Extract the [X, Y] coordinate from the center of the cell holding the provided text.  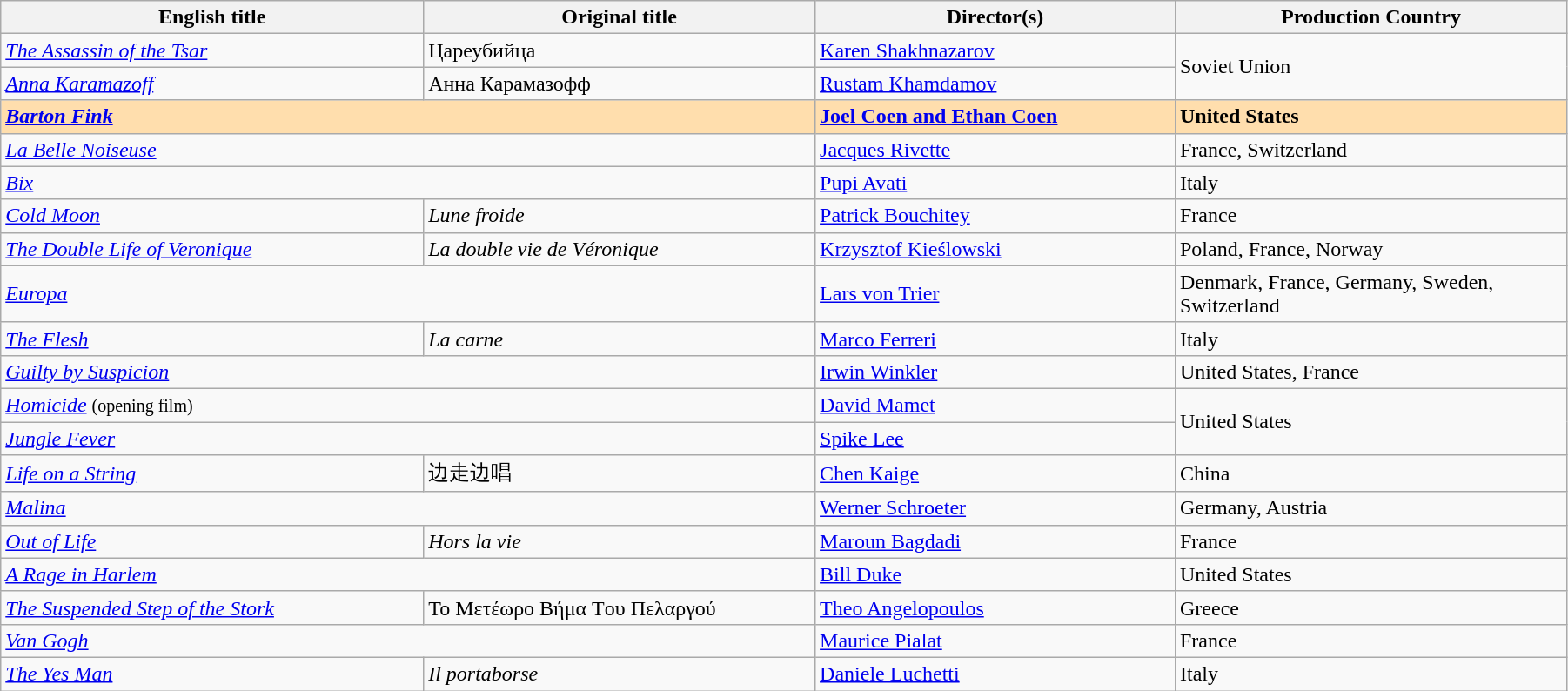
The Assassin of the Tsar [212, 50]
Daniele Luchetti [995, 674]
David Mamet [995, 405]
Bix [408, 183]
The Suspended Step of the Stork [212, 607]
Soviet Union [1370, 67]
Theo Angelopoulos [995, 607]
Guilty by Suspicion [408, 372]
France, Switzerland [1370, 150]
Joel Coen and Ethan Coen [995, 117]
Marco Ferreri [995, 339]
Original title [620, 17]
Irwin Winkler [995, 372]
La double vie de Véronique [620, 249]
Jacques Rivette [995, 150]
Maurice Pialat [995, 641]
Το Mετέωρο Bήμα Tου Πελαργού [620, 607]
Malina [408, 508]
Lars von Trier [995, 294]
Pupi Avati [995, 183]
Il portaborse [620, 674]
Greece [1370, 607]
Germany, Austria [1370, 508]
Van Gogh [408, 641]
La Belle Noiseuse [408, 150]
Werner Schroeter [995, 508]
Цареубийца [620, 50]
边走边唱 [620, 473]
Production Country [1370, 17]
A Rage in Harlem [408, 574]
The Double Life of Veronique [212, 249]
Poland, France, Norway [1370, 249]
English title [212, 17]
Life on a String [212, 473]
China [1370, 473]
Maroun Bagdadi [995, 541]
Spike Lee [995, 438]
Out of Life [212, 541]
The Yes Man [212, 674]
Karen Shakhnazarov [995, 50]
Hors la vie [620, 541]
Lune froide [620, 216]
Jungle Fever [408, 438]
Europa [408, 294]
Anna Karamazoff [212, 84]
La carne [620, 339]
The Flesh [212, 339]
Анна Карамазофф [620, 84]
Patrick Bouchitey [995, 216]
Denmark, France, Germany, Sweden, Switzerland [1370, 294]
Krzysztof Kieślowski [995, 249]
United States, France [1370, 372]
Rustam Khamdamov [995, 84]
Chen Kaige [995, 473]
Bill Duke [995, 574]
Cold Moon [212, 216]
Barton Fink [408, 117]
Homicide (opening film) [408, 405]
Director(s) [995, 17]
